Scan for the cell matching the given text and deliver its [x, y] coordinate at center. 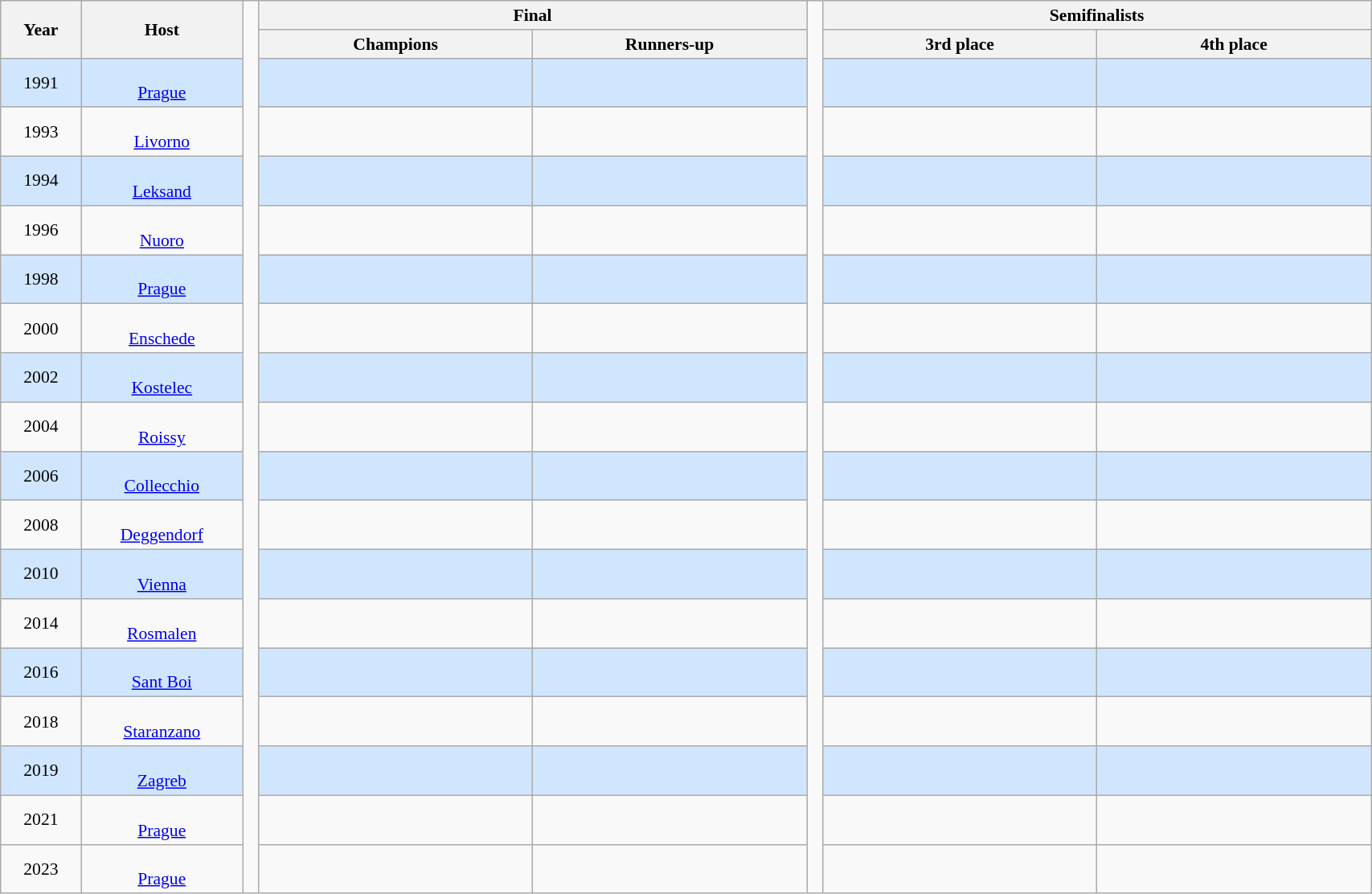
Staranzano [162, 722]
Enschede [162, 328]
Collecchio [162, 476]
1994 [41, 182]
2019 [41, 770]
2008 [41, 526]
2006 [41, 476]
Final [533, 15]
2014 [41, 624]
Host [162, 29]
Sant Boi [162, 672]
Kostelec [162, 378]
2004 [41, 426]
1991 [41, 82]
Rosmalen [162, 624]
Nuoro [162, 230]
4th place [1235, 44]
2016 [41, 672]
Roissy [162, 426]
2010 [41, 574]
2002 [41, 378]
Semifinalists [1097, 15]
Vienna [162, 574]
1996 [41, 230]
Year [41, 29]
2023 [41, 868]
2018 [41, 722]
1998 [41, 280]
2021 [41, 820]
2000 [41, 328]
Zagreb [162, 770]
Champions [395, 44]
Livorno [162, 132]
Deggendorf [162, 526]
Runners-up [670, 44]
1993 [41, 132]
Leksand [162, 182]
3rd place [960, 44]
